Find where the given text appears and provide that cell's center as [x, y] coordinate. 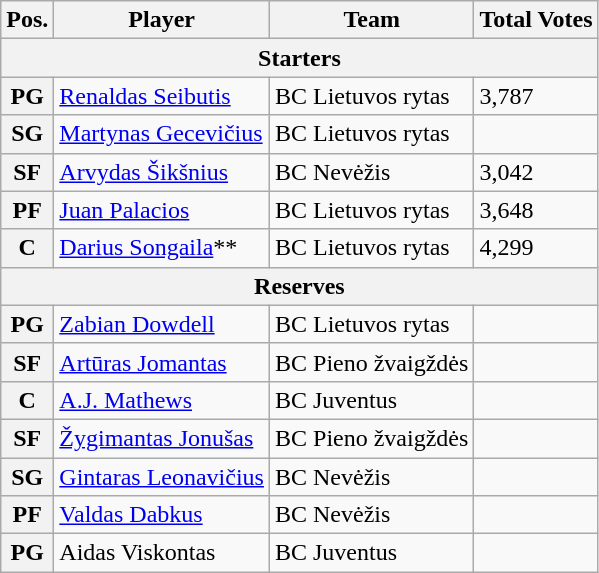
A.J. Mathews [162, 400]
4,299 [536, 248]
3,042 [536, 172]
Valdas Dabkus [162, 515]
Starters [300, 58]
Player [162, 20]
Artūras Jomantas [162, 362]
Team [371, 20]
Zabian Dowdell [162, 324]
Aidas Viskontas [162, 553]
Juan Palacios [162, 210]
Martynas Gecevičius [162, 134]
Arvydas Šikšnius [162, 172]
Pos. [28, 20]
Žygimantas Jonušas [162, 438]
Total Votes [536, 20]
Reserves [300, 286]
Darius Songaila** [162, 248]
3,787 [536, 96]
Gintaras Leonavičius [162, 477]
3,648 [536, 210]
Renaldas Seibutis [162, 96]
